Return the [x, y] coordinate for the center point of the cell that contains the specified text.  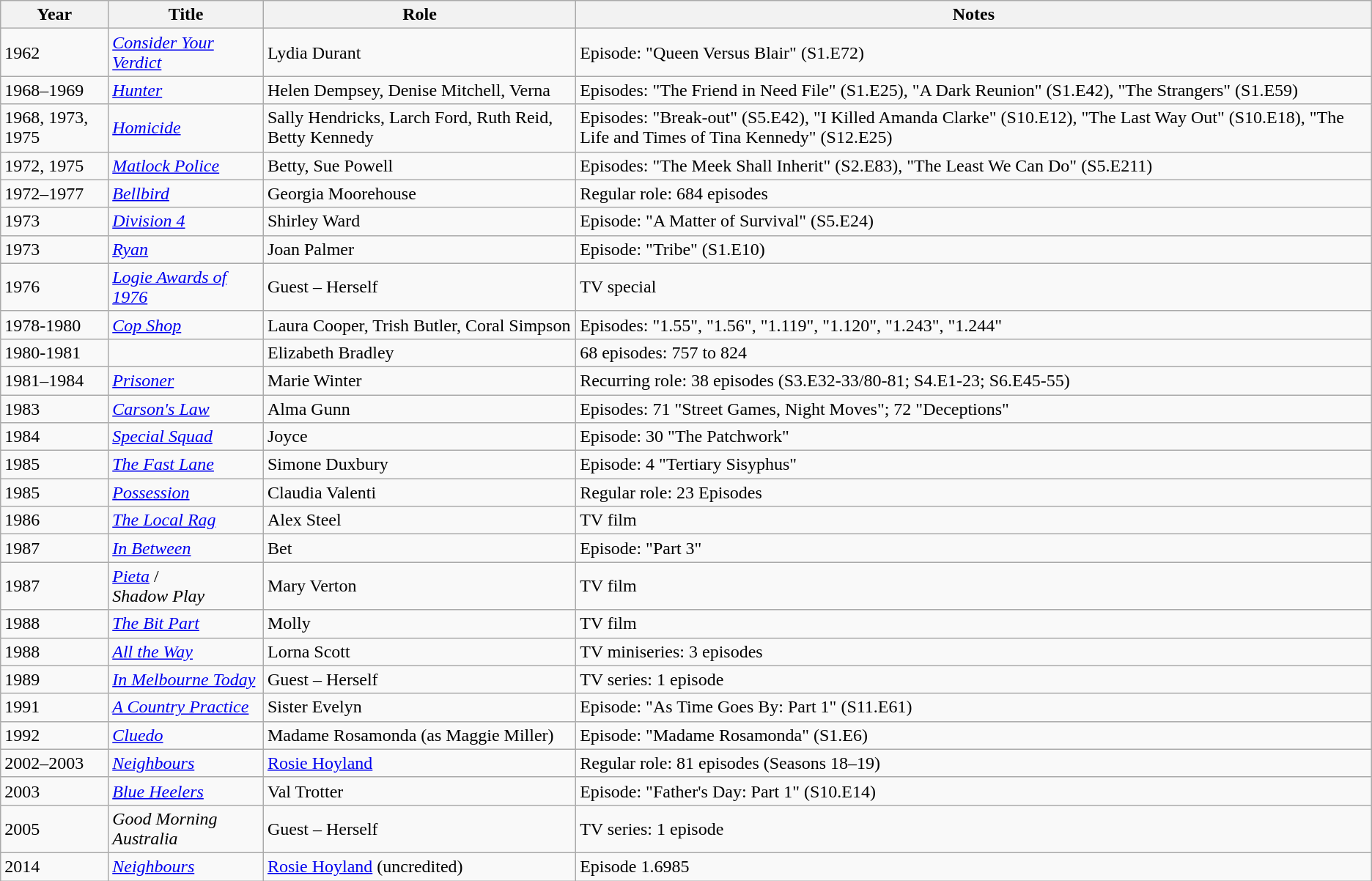
Pieta /Shadow Play [186, 586]
Georgia Moorehouse [419, 193]
Episodes: "1.55", "1.56", "1.119", "1.120", "1.243", "1.244" [974, 325]
2005 [54, 828]
1983 [54, 408]
2014 [54, 866]
The Fast Lane [186, 465]
2003 [54, 791]
Episode: 4 "Tertiary Sisyphus" [974, 465]
2002–2003 [54, 763]
Logie Awards of 1976 [186, 287]
Hunter [186, 90]
Division 4 [186, 221]
Episodes: "The Meek Shall Inherit" (S2.E83), "The Least We Can Do" (S5.E211) [974, 166]
Episode 1.6985 [974, 866]
Homicide [186, 128]
1976 [54, 287]
Prisoner [186, 380]
Episode: "As Time Goes By: Part 1" (S11.E61) [974, 707]
Year [54, 15]
Carson's Law [186, 408]
Good Morning Australia [186, 828]
Possession [186, 493]
Episode: "A Matter of Survival" (S5.E24) [974, 221]
Cop Shop [186, 325]
Episodes: "The Friend in Need File" (S1.E25), "A Dark Reunion" (S1.E42), "The Strangers" (S1.E59) [974, 90]
1992 [54, 735]
Episode: "Father's Day: Part 1" (S10.E14) [974, 791]
Joan Palmer [419, 249]
Betty, Sue Powell [419, 166]
Lorna Scott [419, 652]
Title [186, 15]
1962 [54, 53]
All the Way [186, 652]
TV miniseries: 3 episodes [974, 652]
1972, 1975 [54, 166]
TV special [974, 287]
Ryan [186, 249]
1968, 1973, 1975 [54, 128]
Laura Cooper, Trish Butler, Coral Simpson [419, 325]
Episodes: "Break-out" (S5.E42), "I Killed Amanda Clarke" (S10.E12), "The Last Way Out" (S10.E18), "The Life and Times of Tina Kennedy" (S12.E25) [974, 128]
Cluedo [186, 735]
Regular role: 23 Episodes [974, 493]
Bellbird [186, 193]
Elizabeth Bradley [419, 353]
1980-1981 [54, 353]
Matlock Police [186, 166]
Molly [419, 624]
Alex Steel [419, 520]
The Local Rag [186, 520]
Notes [974, 15]
Bet [419, 548]
Blue Heelers [186, 791]
Episode: "Tribe" (S1.E10) [974, 249]
Rosie Hoyland [419, 763]
Mary Verton [419, 586]
In Melbourne Today [186, 679]
68 episodes: 757 to 824 [974, 353]
1989 [54, 679]
Regular role: 81 episodes (Seasons 18–19) [974, 763]
Madame Rosamonda (as Maggie Miller) [419, 735]
1972–1977 [54, 193]
Role [419, 15]
Episode: "Madame Rosamonda" (S1.E6) [974, 735]
Rosie Hoyland (uncredited) [419, 866]
Simone Duxbury [419, 465]
Lydia Durant [419, 53]
A Country Practice [186, 707]
Episode: "Queen Versus Blair" (S1.E72) [974, 53]
Episode: "Part 3" [974, 548]
1978-1980 [54, 325]
Shirley Ward [419, 221]
Episode: 30 "The Patchwork" [974, 437]
1986 [54, 520]
Special Squad [186, 437]
Recurring role: 38 episodes (S3.E32-33/80-81; S4.E1-23; S6.E45-55) [974, 380]
Episodes: 71 "Street Games, Night Moves"; 72 "Deceptions" [974, 408]
1991 [54, 707]
Helen Dempsey, Denise Mitchell, Verna [419, 90]
Claudia Valenti [419, 493]
1968–1969 [54, 90]
Joyce [419, 437]
1984 [54, 437]
Sister Evelyn [419, 707]
Consider Your Verdict [186, 53]
Sally Hendricks, Larch Ford, Ruth Reid, Betty Kennedy [419, 128]
In Between [186, 548]
The Bit Part [186, 624]
Val Trotter [419, 791]
1981–1984 [54, 380]
Regular role: 684 episodes [974, 193]
Marie Winter [419, 380]
Alma Gunn [419, 408]
